Scan for the cell matching the given text and deliver its (x, y) coordinate at center. 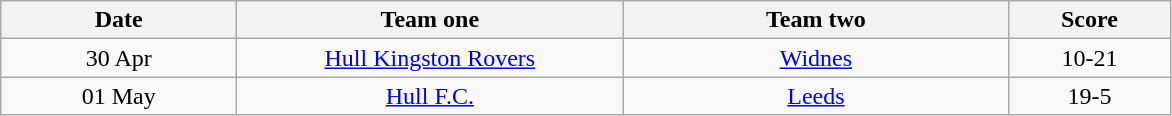
Hull F.C. (430, 96)
30 Apr (119, 58)
Team one (430, 20)
Date (119, 20)
01 May (119, 96)
Hull Kingston Rovers (430, 58)
Team two (816, 20)
10-21 (1090, 58)
Widnes (816, 58)
Leeds (816, 96)
19-5 (1090, 96)
Score (1090, 20)
